Capture the cell that displays the provided text and extract its (x, y) central coordinate. 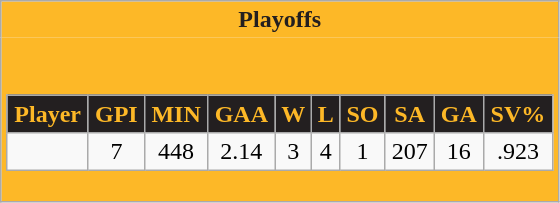
Player GPI MIN GAA W L SO SA GA SV% 7 448 2.14 3 4 1 207 16 .923 (280, 120)
GAA (242, 114)
L (326, 114)
GA (458, 114)
Playoffs (280, 20)
1 (362, 152)
448 (176, 152)
Player (48, 114)
SA (410, 114)
W (294, 114)
SV% (518, 114)
207 (410, 152)
.923 (518, 152)
GPI (116, 114)
3 (294, 152)
4 (326, 152)
SO (362, 114)
7 (116, 152)
MIN (176, 114)
2.14 (242, 152)
16 (458, 152)
